Detect which cell encompasses the target text, then output its [x, y] center coordinate. 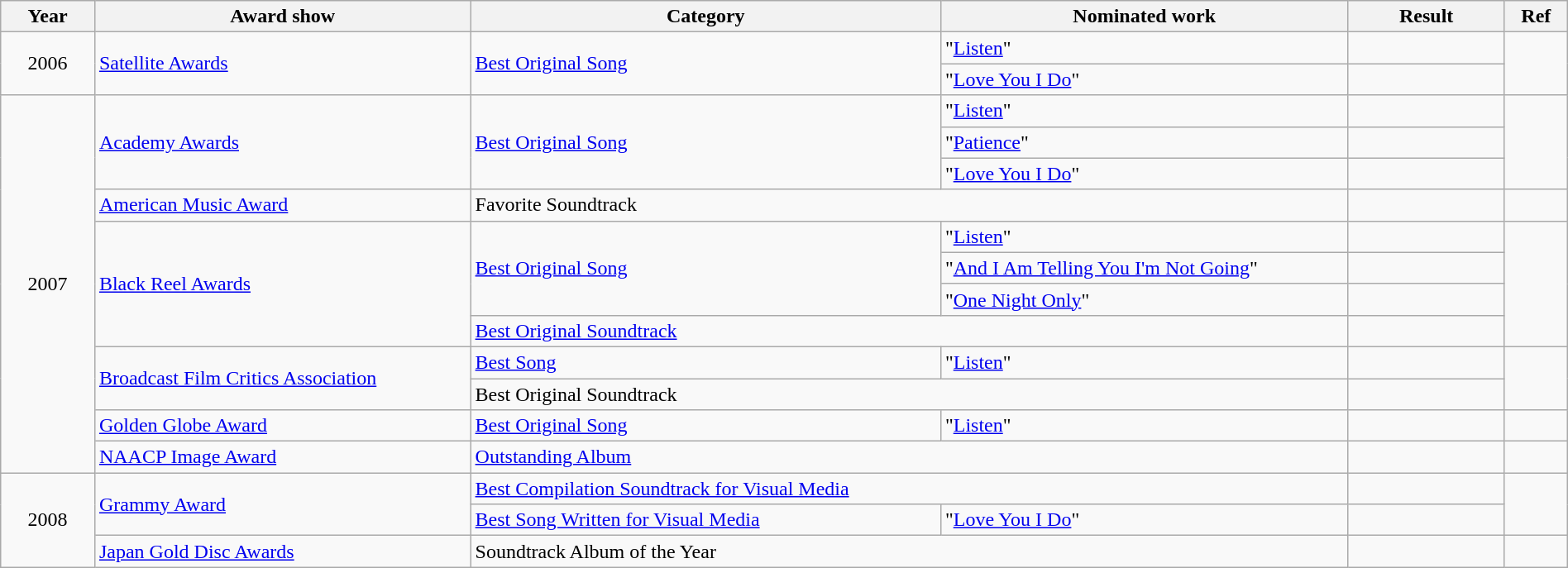
Outstanding Album [910, 457]
Best Song [705, 362]
Golden Globe Award [283, 426]
"And I Am Telling You I'm Not Going" [1145, 268]
American Music Award [283, 205]
2007 [48, 284]
Ref [1536, 17]
Favorite Soundtrack [910, 205]
Broadcast Film Critics Association [283, 378]
Year [48, 17]
Result [1426, 17]
Best Song Written for Visual Media [705, 520]
Category [705, 17]
Award show [283, 17]
Academy Awards [283, 142]
"One Night Only" [1145, 299]
NAACP Image Award [283, 457]
Japan Gold Disc Awards [283, 551]
Black Reel Awards [283, 284]
Nominated work [1145, 17]
Satellite Awards [283, 64]
Best Compilation Soundtrack for Visual Media [910, 489]
"Patience" [1145, 142]
2008 [48, 520]
2006 [48, 64]
Grammy Award [283, 504]
Soundtrack Album of the Year [910, 551]
